Search for the cell housing the specified text and yield its [x, y] center coordinate. 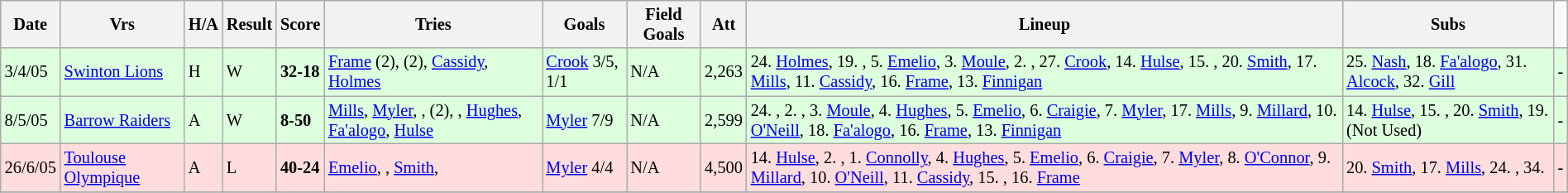
40-24 [300, 167]
32-18 [300, 72]
2,263 [724, 72]
Toulouse Olympique [122, 167]
24. Holmes, 19. , 5. Emelio, 3. Moule, 2. , 27. Crook, 14. Hulse, 15. , 20. Smith, 17. Mills, 11. Cassidy, 16. Frame, 13. Finnigan [1045, 72]
Myler 7/9 [585, 120]
20. Smith, 17. Mills, 24. , 34. [1448, 167]
26/6/05 [31, 167]
Score [300, 24]
Field Goals [664, 24]
Subs [1448, 24]
Barrow Raiders [122, 120]
Crook 3/5, 1/1 [585, 72]
24. , 2. , 3. Moule, 4. Hughes, 5. Emelio, 6. Craigie, 7. Myler, 17. Mills, 9. Millard, 10. O'Neill, 18. Fa'alogo, 16. Frame, 13. Finnigan [1045, 120]
8-50 [300, 120]
Vrs [122, 24]
25. Nash, 18. Fa'alogo, 31. Alcock, 32. Gill [1448, 72]
Frame (2), (2), Cassidy, Holmes [433, 72]
14. Hulse, 2. , 1. Connolly, 4. Hughes, 5. Emelio, 6. Craigie, 7. Myler, 8. O'Connor, 9. Millard, 10. O'Neill, 11. Cassidy, 15. , 16. Frame [1045, 167]
Swinton Lions [122, 72]
14. Hulse, 15. , 20. Smith, 19. (Not Used) [1448, 120]
Emelio, , Smith, [433, 167]
3/4/05 [31, 72]
2,599 [724, 120]
8/5/05 [31, 120]
Mills, Myler, , (2), , Hughes, Fa'alogo, Hulse [433, 120]
H/A [203, 24]
Att [724, 24]
Lineup [1045, 24]
L [250, 167]
Result [250, 24]
4,500 [724, 167]
H [203, 72]
Goals [585, 24]
Date [31, 24]
Myler 4/4 [585, 167]
Tries [433, 24]
